Detect which cell encompasses the target text, then output its (X, Y) center coordinate. 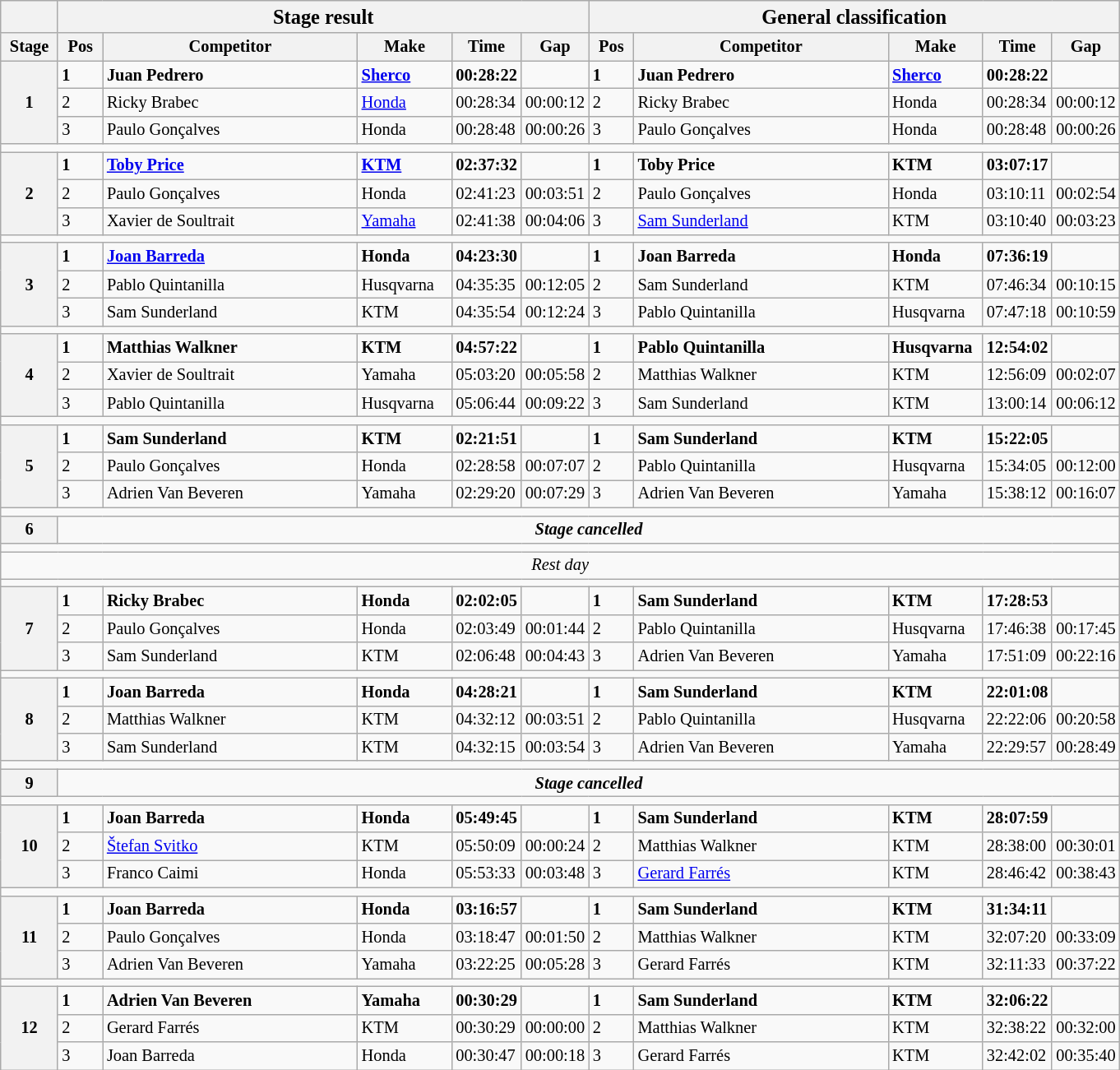
04:35:35 (486, 285)
00:28:49 (1085, 747)
17:51:09 (1017, 656)
02:28:58 (486, 466)
04:32:12 (486, 720)
00:37:22 (1085, 965)
03:07:17 (1017, 165)
00:05:28 (555, 965)
12:54:02 (1017, 348)
07:36:19 (1017, 257)
00:01:44 (555, 628)
28:46:42 (1017, 873)
00:22:16 (1085, 656)
00:02:07 (1085, 375)
22:22:06 (1017, 720)
00:00:18 (555, 1056)
00:07:07 (555, 466)
00:12:24 (555, 312)
15:38:12 (1017, 493)
Stage (30, 47)
02:03:49 (486, 628)
04:32:15 (486, 747)
00:17:45 (1085, 628)
12:56:09 (1017, 375)
32:06:22 (1017, 1000)
00:03:48 (555, 873)
00:03:54 (555, 747)
04:23:30 (486, 257)
22:01:08 (1017, 692)
03:16:57 (486, 910)
04:35:54 (486, 312)
00:04:43 (555, 656)
Franco Caimi (230, 873)
00:32:00 (1085, 1028)
05:53:33 (486, 873)
10 (30, 845)
00:00:00 (555, 1028)
31:34:11 (1017, 910)
02:21:51 (486, 438)
04:57:22 (486, 348)
00:20:58 (1085, 720)
11 (30, 938)
32:07:20 (1017, 937)
00:10:15 (1085, 285)
05:50:09 (486, 846)
07:46:34 (1017, 285)
8 (30, 719)
05:06:44 (486, 403)
22:29:57 (1017, 747)
5 (30, 466)
00:02:54 (1085, 193)
03:10:40 (1017, 221)
00:07:29 (555, 493)
00:16:07 (1085, 493)
03:18:47 (486, 937)
02:37:32 (486, 165)
Rest day (561, 565)
Stage result (323, 16)
00:33:09 (1085, 937)
00:12:05 (555, 285)
00:09:22 (555, 403)
17:28:53 (1017, 600)
00:38:43 (1085, 873)
03:10:11 (1017, 193)
15:22:05 (1017, 438)
05:49:45 (486, 818)
04:28:21 (486, 692)
00:10:59 (1085, 312)
28:07:59 (1017, 818)
00:30:01 (1085, 846)
00:35:40 (1085, 1056)
00:03:23 (1085, 221)
00:04:06 (555, 221)
00:01:50 (555, 937)
32:42:02 (1017, 1056)
00:06:12 (1085, 403)
00:05:58 (555, 375)
4 (30, 375)
6 (30, 530)
12 (30, 1028)
00:12:00 (1085, 466)
00:30:47 (486, 1056)
28:38:00 (1017, 846)
02:02:05 (486, 600)
02:41:23 (486, 193)
General classification (854, 16)
32:11:33 (1017, 965)
32:38:22 (1017, 1028)
7 (30, 628)
9 (30, 783)
15:34:05 (1017, 466)
07:47:18 (1017, 312)
03:22:25 (486, 965)
13:00:14 (1017, 403)
02:41:38 (486, 221)
05:03:20 (486, 375)
17:46:38 (1017, 628)
02:29:20 (486, 493)
00:00:24 (555, 846)
Štefan Svitko (230, 846)
02:06:48 (486, 656)
